Extract the [x, y] coordinate from the center of the cell holding the provided text.  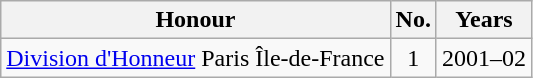
2001–02 [484, 58]
Honour [196, 20]
Division d'Honneur Paris Île-de-France [196, 58]
Years [484, 20]
1 [413, 58]
No. [413, 20]
